Determine the [X, Y] coordinate at the center of the cell enclosing the given text.  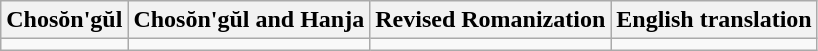
Revised Romanization [490, 20]
Chosŏn'gŭl and Hanja [249, 20]
Chosŏn'gŭl [64, 20]
English translation [714, 20]
